Return (X, Y) of the center of cell containing provided text 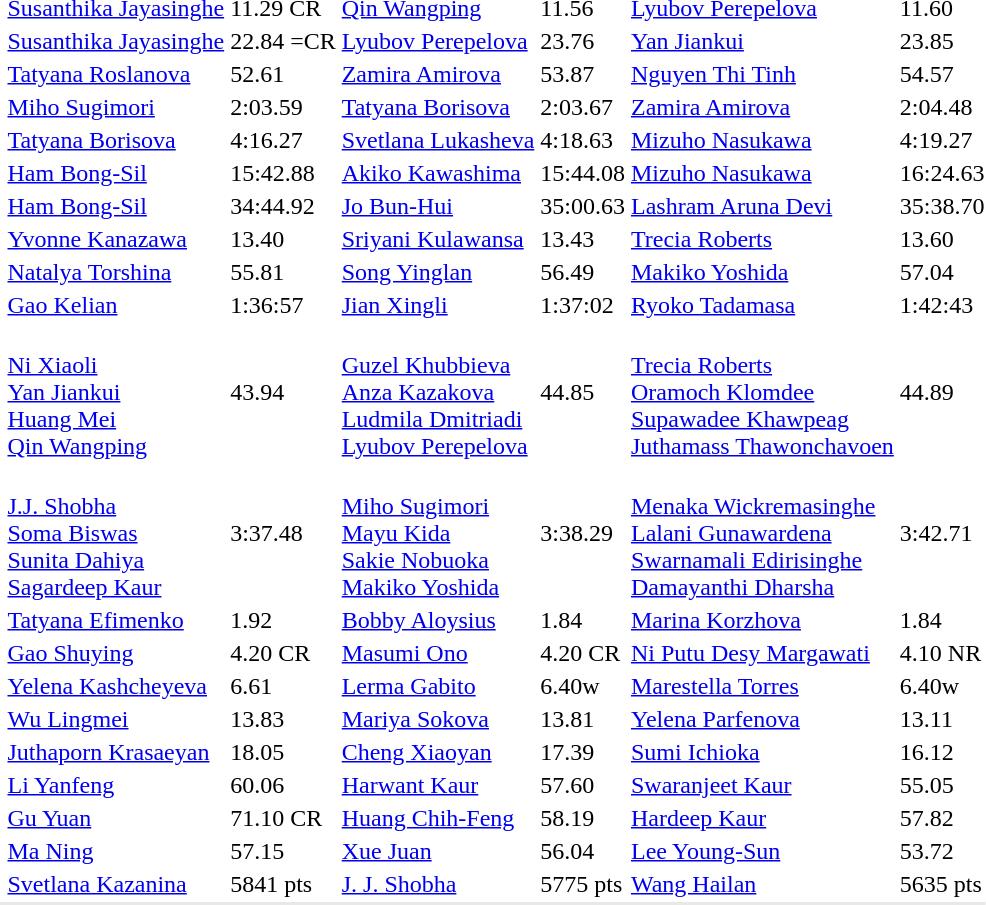
3:37.48 (284, 533)
1:37:02 (583, 305)
Hardeep Kaur (762, 818)
Xue Juan (438, 851)
Marestella Torres (762, 686)
Lashram Aruna Devi (762, 206)
5635 pts (942, 884)
Ryoko Tadamasa (762, 305)
16.12 (942, 752)
Lee Young-Sun (762, 851)
2:04.48 (942, 107)
44.85 (583, 392)
Lyubov Perepelova (438, 41)
2:03.59 (284, 107)
Tatyana Efimenko (116, 620)
Svetlana Lukasheva (438, 140)
13.60 (942, 239)
15:42.88 (284, 173)
Swaranjeet Kaur (762, 785)
Sumi Ichioka (762, 752)
44.89 (942, 392)
J.J. ShobhaSoma BiswasSunita DahiyaSagardeep Kaur (116, 533)
1:42:43 (942, 305)
Yelena Kashcheyeva (116, 686)
Song Yinglan (438, 272)
5841 pts (284, 884)
Gu Yuan (116, 818)
4:19.27 (942, 140)
Nguyen Thi Tinh (762, 74)
3:42.71 (942, 533)
55.05 (942, 785)
Susanthika Jayasinghe (116, 41)
13.43 (583, 239)
Jo Bun-Hui (438, 206)
J. J. Shobha (438, 884)
Jian Xingli (438, 305)
Yvonne Kanazawa (116, 239)
Guzel KhubbievaAnza KazakovaLudmila DmitriadiLyubov Perepelova (438, 392)
Lerma Gabito (438, 686)
Cheng Xiaoyan (438, 752)
Tatyana Roslanova (116, 74)
54.57 (942, 74)
1.92 (284, 620)
Yan Jiankui (762, 41)
Masumi Ono (438, 653)
13.83 (284, 719)
57.15 (284, 851)
3:38.29 (583, 533)
13.11 (942, 719)
56.04 (583, 851)
Gao Shuying (116, 653)
5775 pts (583, 884)
13.81 (583, 719)
Miho SugimoriMayu KidaSakie NobuokaMakiko Yoshida (438, 533)
71.10 CR (284, 818)
57.60 (583, 785)
53.87 (583, 74)
4:16.27 (284, 140)
35:38.70 (942, 206)
52.61 (284, 74)
Yelena Parfenova (762, 719)
Huang Chih-Feng (438, 818)
57.82 (942, 818)
23.76 (583, 41)
Wu Lingmei (116, 719)
57.04 (942, 272)
43.94 (284, 392)
13.40 (284, 239)
4.10 NR (942, 653)
34:44.92 (284, 206)
Mariya Sokova (438, 719)
Juthaporn Krasaeyan (116, 752)
6.61 (284, 686)
2:03.67 (583, 107)
Svetlana Kazanina (116, 884)
Ni XiaoliYan JiankuiHuang MeiQin Wangping (116, 392)
Ma Ning (116, 851)
55.81 (284, 272)
Menaka WickremasingheLalani GunawardenaSwarnamali EdirisingheDamayanthi Dharsha (762, 533)
Ni Putu Desy Margawati (762, 653)
53.72 (942, 851)
15:44.08 (583, 173)
Harwant Kaur (438, 785)
Li Yanfeng (116, 785)
35:00.63 (583, 206)
Gao Kelian (116, 305)
17.39 (583, 752)
Makiko Yoshida (762, 272)
56.49 (583, 272)
18.05 (284, 752)
Akiko Kawashima (438, 173)
Miho Sugimori (116, 107)
Natalya Torshina (116, 272)
Bobby Aloysius (438, 620)
Trecia RobertsOramoch KlomdeeSupawadee KhawpeagJuthamass Thawonchavoen (762, 392)
4:18.63 (583, 140)
16:24.63 (942, 173)
58.19 (583, 818)
Marina Korzhova (762, 620)
60.06 (284, 785)
Sriyani Kulawansa (438, 239)
Trecia Roberts (762, 239)
23.85 (942, 41)
Wang Hailan (762, 884)
22.84 =CR (284, 41)
1:36:57 (284, 305)
